Return the (x, y) coordinate for the center point of the cell that contains the specified text.  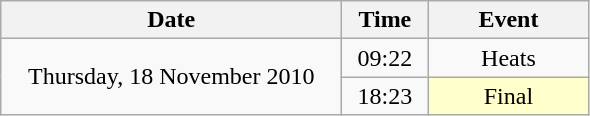
Time (385, 20)
Event (508, 20)
Final (508, 96)
09:22 (385, 58)
Thursday, 18 November 2010 (172, 77)
Heats (508, 58)
Date (172, 20)
18:23 (385, 96)
